Find where the given text appears and provide that cell's center as (X, Y) coordinate. 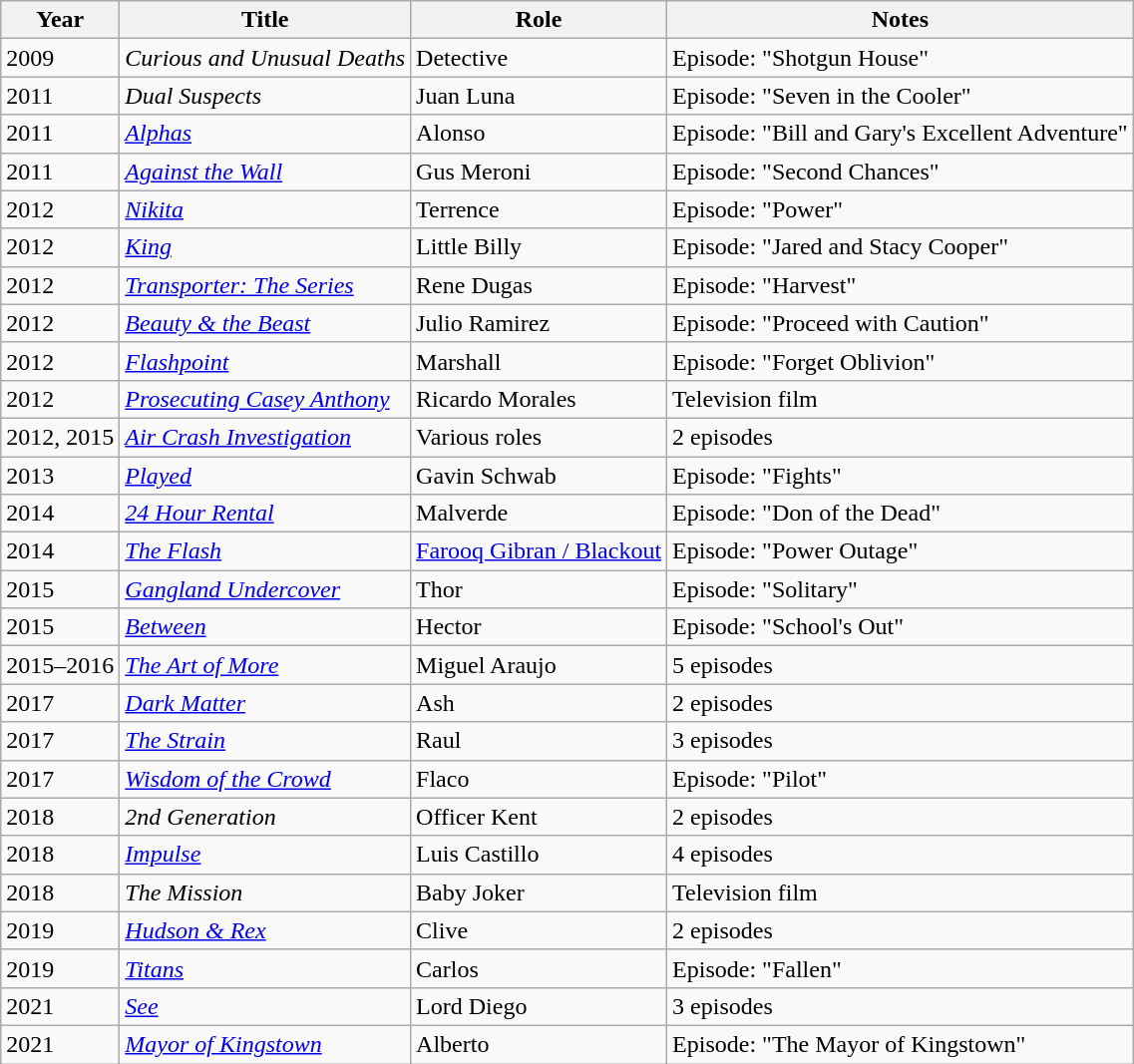
Officer Kent (539, 817)
Title (265, 20)
2013 (60, 476)
Ash (539, 703)
Carlos (539, 968)
2009 (60, 58)
Curious and Unusual Deaths (265, 58)
Episode: "Solitary" (901, 589)
Episode: "Pilot" (901, 779)
Thor (539, 589)
Episode: "Jared and Stacy Cooper" (901, 247)
Nikita (265, 209)
4 episodes (901, 855)
Wisdom of the Crowd (265, 779)
Miguel Araujo (539, 665)
Alphas (265, 134)
Flaco (539, 779)
Episode: "Fallen" (901, 968)
Impulse (265, 855)
Episode: "Forget Oblivion" (901, 361)
Lord Diego (539, 1006)
Hudson & Rex (265, 930)
Ricardo Morales (539, 399)
Juan Luna (539, 96)
Beauty & the Beast (265, 323)
Episode: "The Mayor of Kingstown" (901, 1044)
Dual Suspects (265, 96)
Episode: "Proceed with Caution" (901, 323)
Malverde (539, 514)
Alonso (539, 134)
Episode: "Power Outage" (901, 551)
Gavin Schwab (539, 476)
Prosecuting Casey Anthony (265, 399)
24 Hour Rental (265, 514)
Julio Ramirez (539, 323)
2012, 2015 (60, 437)
5 episodes (901, 665)
Gangland Undercover (265, 589)
The Strain (265, 741)
Baby Joker (539, 892)
Episode: "School's Out" (901, 627)
Marshall (539, 361)
King (265, 247)
Dark Matter (265, 703)
Episode: "Seven in the Cooler" (901, 96)
The Flash (265, 551)
Clive (539, 930)
Alberto (539, 1044)
Little Billy (539, 247)
Episode: "Shotgun House" (901, 58)
See (265, 1006)
Episode: "Don of the Dead" (901, 514)
Mayor of Kingstown (265, 1044)
Played (265, 476)
Role (539, 20)
Against the Wall (265, 172)
Year (60, 20)
Raul (539, 741)
Air Crash Investigation (265, 437)
Notes (901, 20)
Episode: "Bill and Gary's Excellent Adventure" (901, 134)
Hector (539, 627)
Detective (539, 58)
Transporter: The Series (265, 285)
Gus Meroni (539, 172)
2nd Generation (265, 817)
Episode: "Second Chances" (901, 172)
2015–2016 (60, 665)
Flashpoint (265, 361)
Episode: "Power" (901, 209)
The Art of More (265, 665)
Titans (265, 968)
Various roles (539, 437)
Farooq Gibran / Blackout (539, 551)
Rene Dugas (539, 285)
Terrence (539, 209)
Episode: "Fights" (901, 476)
The Mission (265, 892)
Episode: "Harvest" (901, 285)
Between (265, 627)
Luis Castillo (539, 855)
